Determine the (X, Y) coordinate at the center of the cell enclosing the given text.  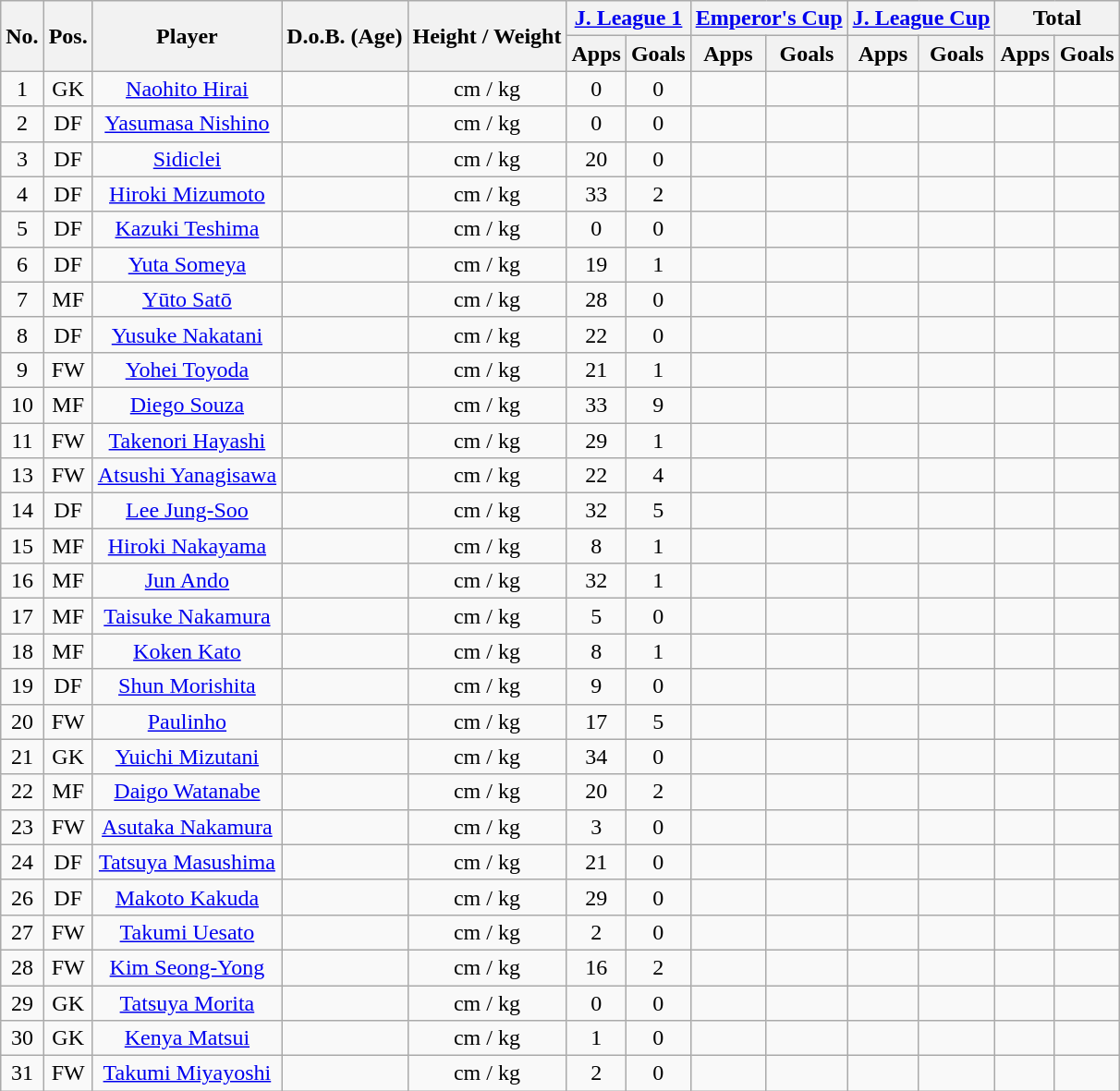
34 (596, 757)
15 (22, 546)
Asutaka Nakamura (187, 827)
Paulinho (187, 721)
Daigo Watanabe (187, 792)
Yohei Toyoda (187, 370)
31 (22, 1073)
6 (22, 264)
Tatsuya Masushima (187, 862)
18 (22, 651)
Kenya Matsui (187, 1038)
Sidiclei (187, 159)
Makoto Kakuda (187, 897)
Yusuke Nakatani (187, 334)
Atsushi Yanagisawa (187, 476)
Yuta Someya (187, 264)
Player (187, 36)
Pos. (68, 36)
23 (22, 827)
Hiroki Nakayama (187, 546)
30 (22, 1038)
13 (22, 476)
Kim Seong-Yong (187, 967)
Takumi Miyayoshi (187, 1073)
J. League Cup (921, 18)
No. (22, 36)
Tatsuya Morita (187, 1002)
Kazuki Teshima (187, 229)
27 (22, 932)
Taisuke Nakamura (187, 616)
7 (22, 299)
26 (22, 897)
11 (22, 441)
Yūto Satō (187, 299)
24 (22, 862)
Height / Weight (487, 36)
Emperor's Cup (769, 18)
Hiroki Mizumoto (187, 194)
J. League 1 (628, 18)
Takumi Uesato (187, 932)
Diego Souza (187, 405)
Takenori Hayashi (187, 441)
Yasumasa Nishino (187, 124)
Jun Ando (187, 581)
D.o.B. (Age) (345, 36)
Naohito Hirai (187, 89)
10 (22, 405)
Yuichi Mizutani (187, 757)
Lee Jung-Soo (187, 511)
14 (22, 511)
Koken Kato (187, 651)
Shun Morishita (187, 686)
Total (1057, 18)
